Pinpoint the cell where the given text exists, returning its [X, Y] midpoint coordinate. 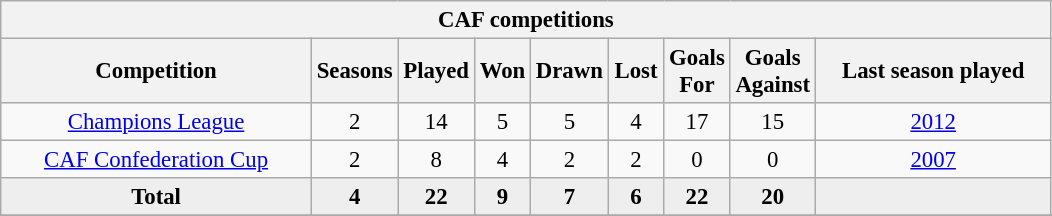
Played [436, 72]
2012 [933, 122]
Total [156, 197]
Last season played [933, 72]
CAF competitions [526, 20]
Won [502, 72]
Competition [156, 72]
9 [502, 197]
17 [697, 122]
Seasons [354, 72]
Goals For [697, 72]
Drawn [570, 72]
Champions League [156, 122]
8 [436, 160]
6 [636, 197]
Lost [636, 72]
14 [436, 122]
2007 [933, 160]
Goals Against [772, 72]
CAF Confederation Cup [156, 160]
7 [570, 197]
15 [772, 122]
20 [772, 197]
